Return the [X, Y] coordinate for the center point of the cell that contains the specified text.  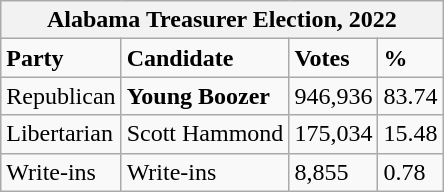
Republican [61, 96]
Young Boozer [205, 96]
15.48 [410, 134]
Votes [334, 58]
Scott Hammond [205, 134]
Alabama Treasurer Election, 2022 [222, 20]
8,855 [334, 172]
% [410, 58]
175,034 [334, 134]
0.78 [410, 172]
Candidate [205, 58]
Party [61, 58]
Libertarian [61, 134]
946,936 [334, 96]
83.74 [410, 96]
